Return (X, Y) of the center of cell containing provided text 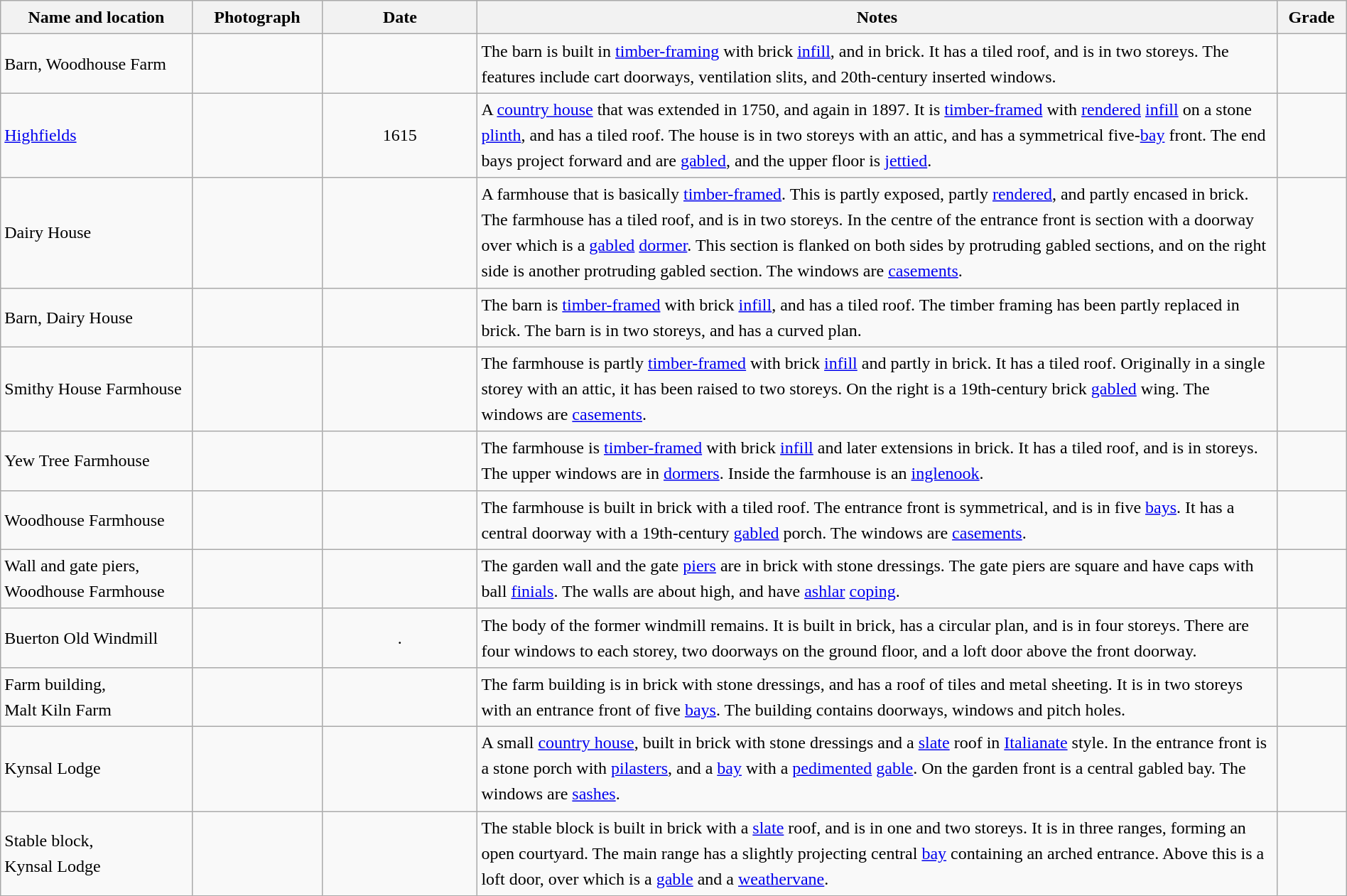
Dairy House (97, 233)
Barn, Woodhouse Farm (97, 64)
Wall and gate piers,Woodhouse Farmhouse (97, 578)
Highfields (97, 135)
1615 (400, 135)
Buerton Old Windmill (97, 638)
Grade (1311, 17)
. (400, 638)
Barn, Dairy House (97, 317)
Notes (877, 17)
Yew Tree Farmhouse (97, 460)
Name and location (97, 17)
Woodhouse Farmhouse (97, 520)
Date (400, 17)
Photograph (257, 17)
Stable block,Kynsal Lodge (97, 854)
Kynsal Lodge (97, 769)
Farm building,Malt Kiln Farm (97, 696)
Smithy House Farmhouse (97, 389)
